Return the (X, Y) coordinate for the center point of the cell that contains the specified text.  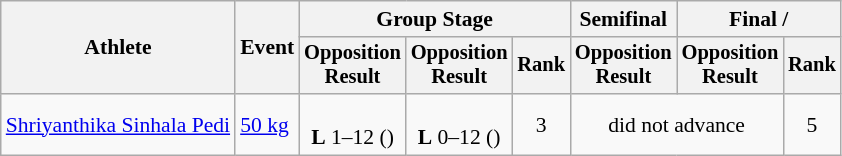
Semifinal (624, 19)
L 0–12 () (460, 124)
L 1–12 () (352, 124)
Athlete (118, 48)
Shriyanthika Sinhala Pedi (118, 124)
3 (541, 124)
Event (267, 48)
50 kg (267, 124)
did not advance (676, 124)
Final / (759, 19)
5 (812, 124)
Group Stage (434, 19)
